Return [X, Y] of the center of cell containing provided text 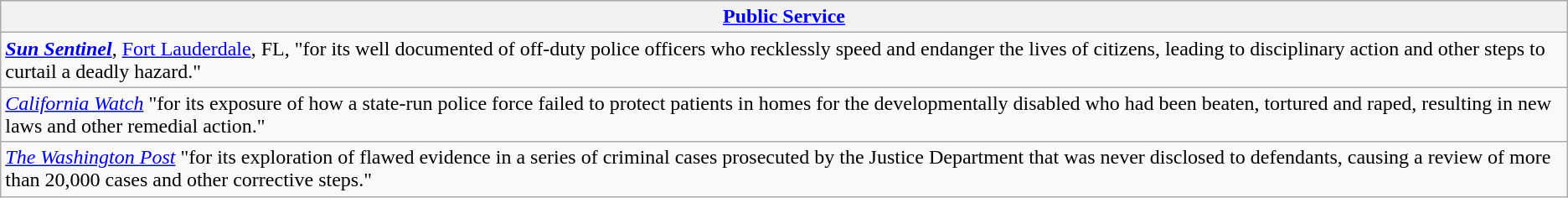
Public Service [784, 17]
